Determine the [x, y] coordinate at the center of the cell enclosing the given text.  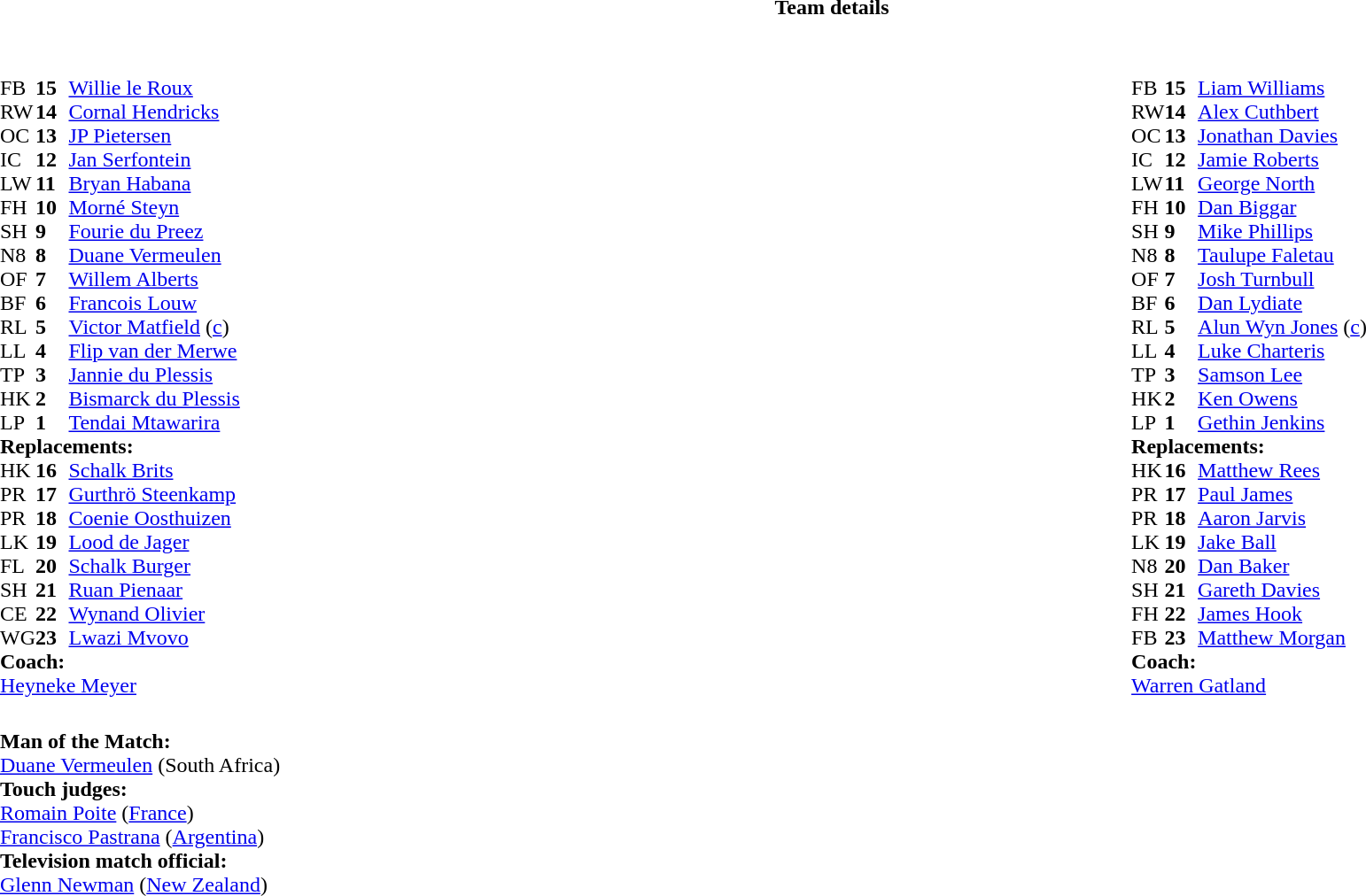
Schalk Burger [154, 567]
Tendai Mtawarira [154, 423]
Willie le Roux [154, 89]
Victor Matfield (c) [154, 328]
Coach: [120, 662]
JP Pietersen [154, 136]
Bismarck du Plessis [154, 398]
Morné Steyn [154, 207]
Schalk Brits [154, 471]
Jan Serfontein [154, 159]
Ruan Pienaar [154, 590]
Jannie du Plessis [154, 375]
Gurthrö Steenkamp [154, 494]
Fourie du Preez [154, 232]
Wynand Olivier [154, 614]
Replacements: [120, 446]
Lood de Jager [154, 542]
Flip van der Merwe [154, 351]
WG [18, 637]
Cornal Hendricks [154, 112]
Francois Louw [154, 303]
Willem Alberts [154, 280]
FL [18, 567]
Heyneke Meyer [120, 685]
Bryan Habana [154, 184]
Coenie Oosthuizen [154, 519]
Lwazi Mvovo [154, 637]
CE [18, 614]
Duane Vermeulen [154, 255]
